From the cell containing the given text, extract its center point as (X, Y) coordinate. 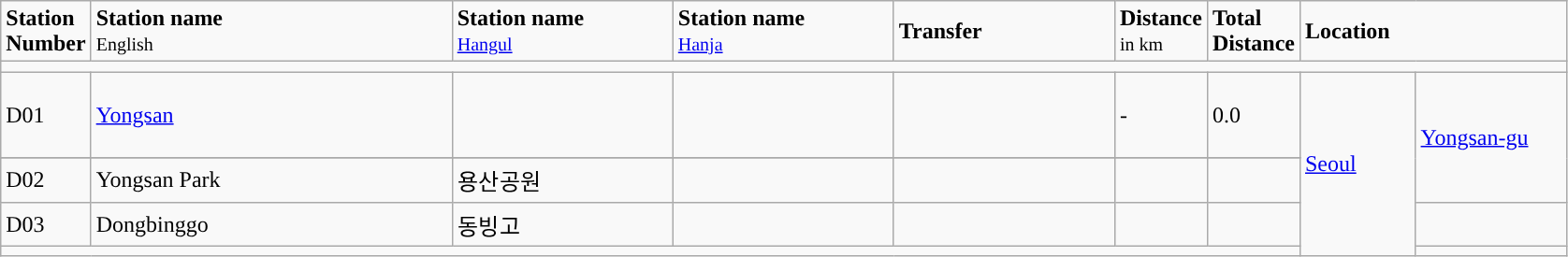
StationNumber (46, 32)
Station nameHangul (562, 32)
Station nameHanja (783, 32)
Transfer (1004, 32)
D02 (46, 179)
Yongsan Park (271, 179)
Yongsan-gu (1491, 136)
Location (1433, 32)
용산공원 (562, 179)
Distancein km (1160, 32)
0.0 (1254, 115)
Dongbinggo (271, 224)
Yongsan (271, 115)
D01 (46, 115)
TotalDistance (1254, 32)
- (1160, 115)
D03 (46, 224)
Station nameEnglish (271, 32)
Seoul (1357, 164)
동빙고 (562, 224)
